Locate the cell with the specified text and output its (x, y) center coordinate. 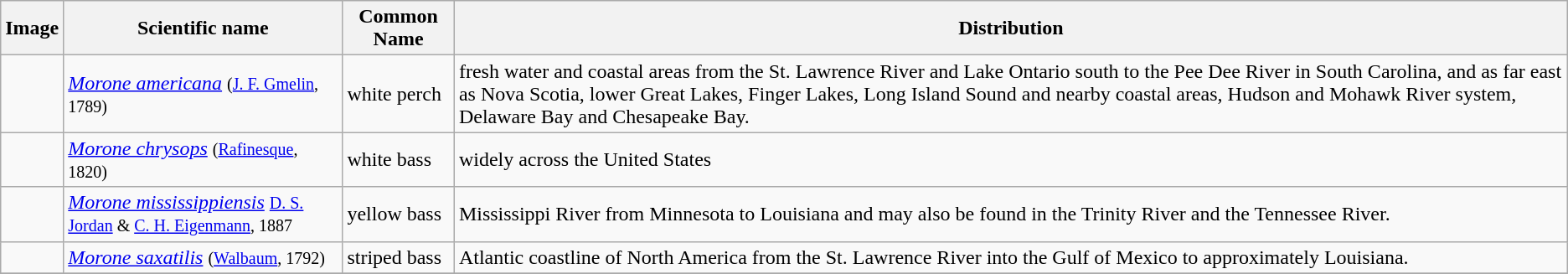
Common Name (399, 28)
yellow bass (399, 215)
widely across the United States (1010, 159)
Atlantic coastline of North America from the St. Lawrence River into the Gulf of Mexico to approximately Louisiana. (1010, 257)
Morone saxatilis (Walbaum, 1792) (203, 257)
Morone mississippiensis D. S. Jordan & C. H. Eigenmann, 1887 (203, 215)
Distribution (1010, 28)
Mississippi River from Minnesota to Louisiana and may also be found in the Trinity River and the Tennessee River. (1010, 215)
white perch (399, 94)
Morone americana (J. F. Gmelin, 1789) (203, 94)
Morone chrysops (Rafinesque, 1820) (203, 159)
white bass (399, 159)
striped bass (399, 257)
Image (32, 28)
Scientific name (203, 28)
